For the text-containing cell, return its midpoint in [x, y] coordinate format. 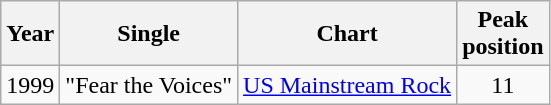
Year [30, 34]
Single [149, 34]
US Mainstream Rock [348, 85]
Peakposition [503, 34]
1999 [30, 85]
11 [503, 85]
Chart [348, 34]
"Fear the Voices" [149, 85]
